Locate the cell with the specified text and output its [X, Y] center coordinate. 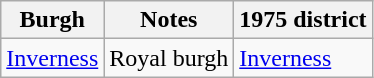
Notes [169, 20]
Royal burgh [169, 58]
Burgh [52, 20]
1975 district [303, 20]
